Locate the cell with the specified text and output its (X, Y) center coordinate. 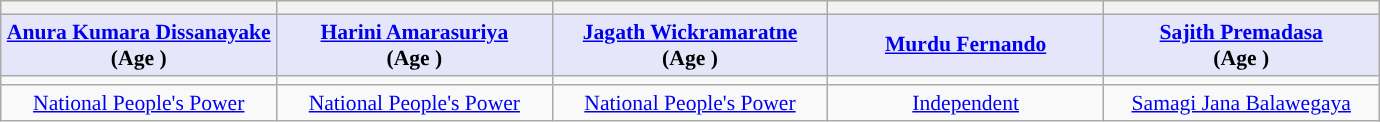
Sajith Premadasa(Age ) (1241, 44)
Independent (966, 104)
Murdu Fernando (966, 44)
Anura Kumara Dissanayake(Age ) (139, 44)
Jagath Wickramaratne(Age ) (690, 44)
Harini Amarasuriya(Age ) (415, 44)
Samagi Jana Balawegaya (1241, 104)
